For the text-containing cell, return its midpoint in (X, Y) coordinate format. 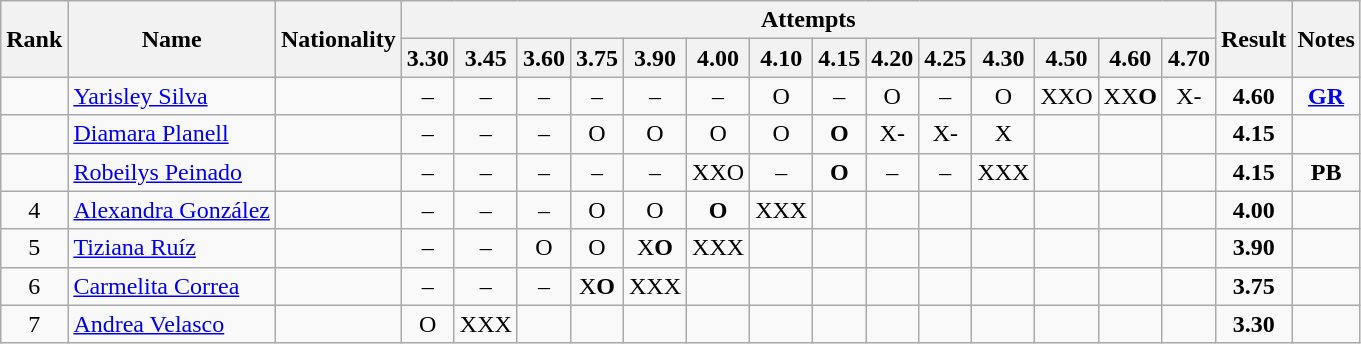
Attempts (808, 20)
GR (1326, 96)
X (1004, 134)
Result (1253, 39)
4.10 (782, 58)
PB (1326, 172)
3.45 (486, 58)
4.20 (892, 58)
4.50 (1066, 58)
Name (172, 39)
4 (34, 210)
Alexandra González (172, 210)
Rank (34, 39)
Carmelita Correa (172, 286)
Robeilys Peinado (172, 172)
Andrea Velasco (172, 324)
4.25 (946, 58)
7 (34, 324)
3.60 (544, 58)
5 (34, 248)
Diamara Planell (172, 134)
4.30 (1004, 58)
6 (34, 286)
Notes (1326, 39)
Tiziana Ruíz (172, 248)
4.70 (1188, 58)
Yarisley Silva (172, 96)
Nationality (338, 39)
